Capture the cell that displays the provided text and extract its [x, y] central coordinate. 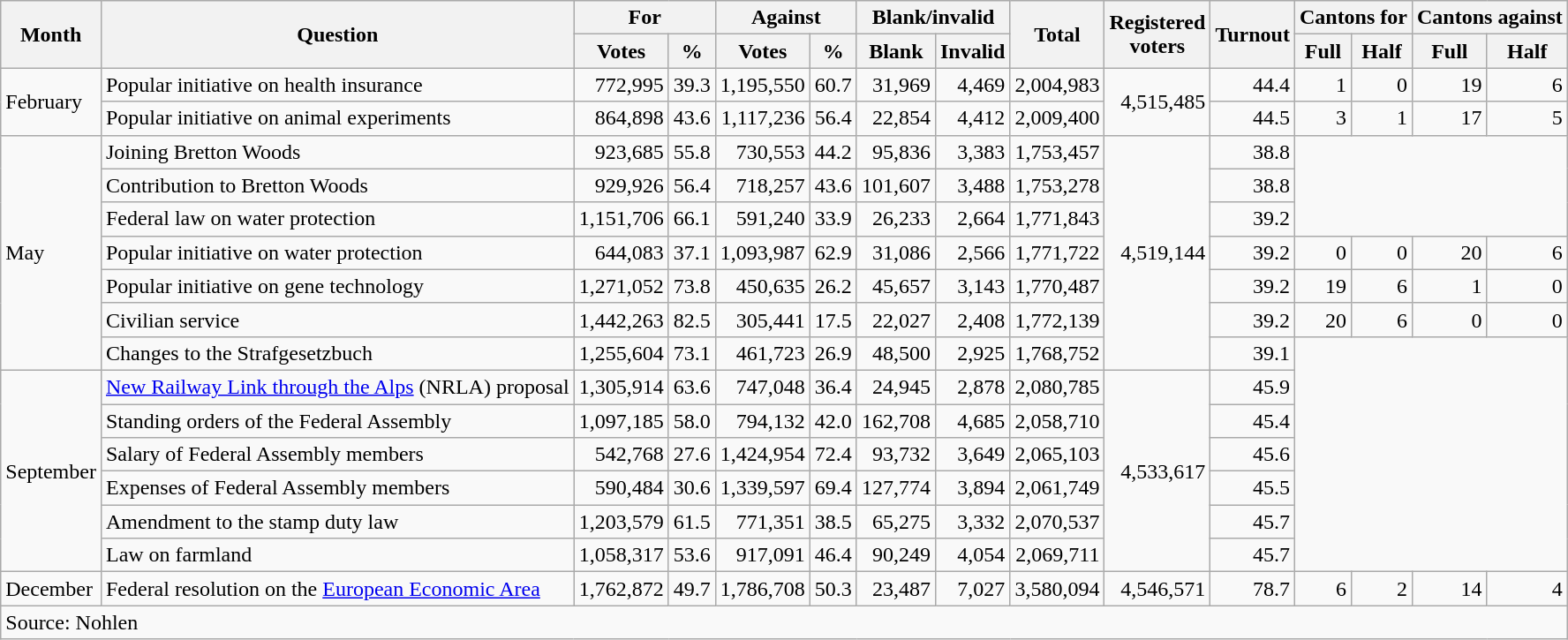
7,027 [972, 589]
44.5 [1253, 118]
2,080,785 [1058, 387]
450,635 [763, 286]
72.4 [833, 455]
Month [51, 34]
May [51, 252]
Blank/invalid [933, 18]
127,774 [895, 488]
Federal law on water protection [337, 219]
December [51, 589]
1,442,263 [622, 320]
73.8 [692, 286]
26.2 [833, 286]
63.6 [692, 387]
772,995 [622, 85]
66.1 [692, 219]
48,500 [895, 353]
September [51, 471]
22,027 [895, 320]
1,424,954 [763, 455]
923,685 [622, 152]
39.1 [1253, 353]
Popular initiative on animal experiments [337, 118]
542,768 [622, 455]
4,533,617 [1157, 471]
1,058,317 [622, 555]
591,240 [763, 219]
2 [1383, 589]
4,412 [972, 118]
Popular initiative on water protection [337, 252]
Source: Nohlen [784, 622]
3,488 [972, 185]
461,723 [763, 353]
730,553 [763, 152]
Joining Bretton Woods [337, 152]
644,083 [622, 252]
1,339,597 [763, 488]
4,469 [972, 85]
1,771,722 [1058, 252]
Cantons against [1489, 18]
Standing orders of the Federal Assembly [337, 421]
65,275 [895, 522]
44.2 [833, 152]
50.3 [833, 589]
Total [1058, 34]
3,580,094 [1058, 589]
For [645, 18]
929,926 [622, 185]
2,408 [972, 320]
1,203,579 [622, 522]
Against [786, 18]
864,898 [622, 118]
45,657 [895, 286]
27.6 [692, 455]
Cantons for [1353, 18]
Turnout [1253, 34]
4,054 [972, 555]
93,732 [895, 455]
23,487 [895, 589]
101,607 [895, 185]
1,117,236 [763, 118]
2,009,400 [1058, 118]
305,441 [763, 320]
38.5 [833, 522]
1,255,604 [622, 353]
1,271,052 [622, 286]
49.7 [692, 589]
Contribution to Bretton Woods [337, 185]
February [51, 102]
1,305,914 [622, 387]
58.0 [692, 421]
3,649 [972, 455]
2,061,749 [1058, 488]
3,383 [972, 152]
36.4 [833, 387]
26.9 [833, 353]
82.5 [692, 320]
14 [1450, 589]
45.4 [1253, 421]
Law on farmland [337, 555]
2,925 [972, 353]
55.8 [692, 152]
45.6 [1253, 455]
Expenses of Federal Assembly members [337, 488]
Popular initiative on gene technology [337, 286]
2,664 [972, 219]
1,768,752 [1058, 353]
Salary of Federal Assembly members [337, 455]
Civilian service [337, 320]
1,786,708 [763, 589]
33.9 [833, 219]
1,772,139 [1058, 320]
Question [337, 34]
46.4 [833, 555]
Invalid [972, 51]
17.5 [833, 320]
31,969 [895, 85]
Changes to the Strafgesetzbuch [337, 353]
73.1 [692, 353]
2,070,537 [1058, 522]
Popular initiative on health insurance [337, 85]
4,685 [972, 421]
3,332 [972, 522]
1,771,843 [1058, 219]
37.1 [692, 252]
45.5 [1253, 488]
1,151,706 [622, 219]
90,249 [895, 555]
Amendment to the stamp duty law [337, 522]
1,195,550 [763, 85]
1,770,487 [1058, 286]
4 [1527, 589]
2,004,983 [1058, 85]
5 [1527, 118]
Blank [895, 51]
4,546,571 [1157, 589]
1,753,457 [1058, 152]
2,058,710 [1058, 421]
1,093,987 [763, 252]
62.9 [833, 252]
26,233 [895, 219]
747,048 [763, 387]
24,945 [895, 387]
44.4 [1253, 85]
42.0 [833, 421]
1,762,872 [622, 589]
30.6 [692, 488]
771,351 [763, 522]
3 [1323, 118]
New Railway Link through the Alps (NRLA) proposal [337, 387]
22,854 [895, 118]
162,708 [895, 421]
4,519,144 [1157, 252]
39.3 [692, 85]
Federal resolution on the European Economic Area [337, 589]
61.5 [692, 522]
3,143 [972, 286]
2,069,711 [1058, 555]
2,065,103 [1058, 455]
95,836 [895, 152]
718,257 [763, 185]
917,091 [763, 555]
794,132 [763, 421]
78.7 [1253, 589]
69.4 [833, 488]
45.9 [1253, 387]
4,515,485 [1157, 102]
1,753,278 [1058, 185]
590,484 [622, 488]
2,566 [972, 252]
31,086 [895, 252]
1,097,185 [622, 421]
17 [1450, 118]
3,894 [972, 488]
2,878 [972, 387]
53.6 [692, 555]
Registeredvoters [1157, 34]
60.7 [833, 85]
